Find where the given text appears and provide that cell's center as [x, y] coordinate. 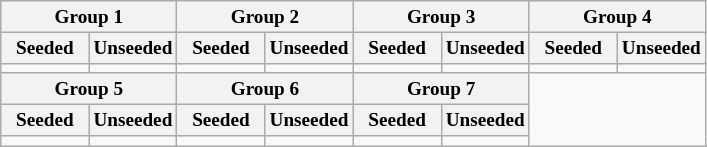
Group 3 [441, 17]
Group 1 [89, 17]
Group 2 [265, 17]
Group 4 [617, 17]
Group 5 [89, 89]
Group 7 [441, 89]
Group 6 [265, 89]
